Extract the (X, Y) coordinate from the center of the cell holding the provided text.  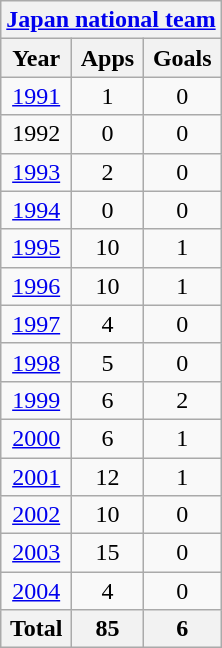
Apps (108, 58)
1994 (36, 210)
1995 (36, 248)
2000 (36, 438)
85 (108, 629)
12 (108, 477)
Japan national team (111, 20)
Total (36, 629)
1996 (36, 286)
2004 (36, 591)
1993 (36, 172)
Goals (182, 58)
1998 (36, 362)
2002 (36, 515)
15 (108, 553)
Year (36, 58)
2003 (36, 553)
1991 (36, 96)
2001 (36, 477)
5 (108, 362)
1992 (36, 134)
1997 (36, 324)
1999 (36, 400)
